From the cell containing the given text, extract its center point as (X, Y) coordinate. 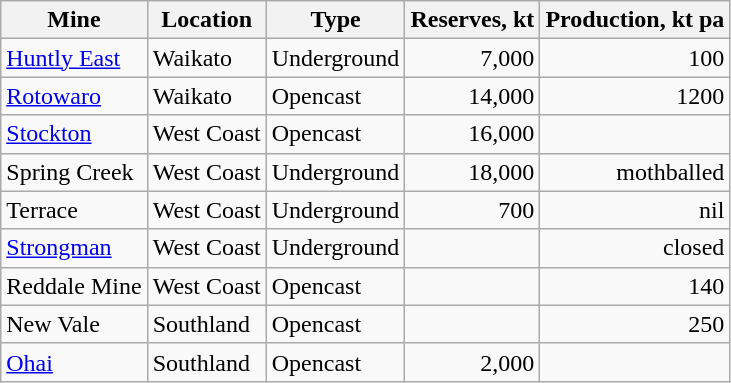
Terrace (74, 210)
Strongman (74, 248)
7,000 (472, 58)
nil (635, 210)
Type (336, 20)
Production, kt pa (635, 20)
closed (635, 248)
Stockton (74, 134)
250 (635, 324)
140 (635, 286)
Ohai (74, 362)
18,000 (472, 172)
Spring Creek (74, 172)
16,000 (472, 134)
Reddale Mine (74, 286)
Huntly East (74, 58)
14,000 (472, 96)
100 (635, 58)
Mine (74, 20)
Rotowaro (74, 96)
mothballed (635, 172)
Reserves, kt (472, 20)
700 (472, 210)
1200 (635, 96)
Location (206, 20)
2,000 (472, 362)
New Vale (74, 324)
